Output the (x, y) coordinate of the center of the cell containing the given text.  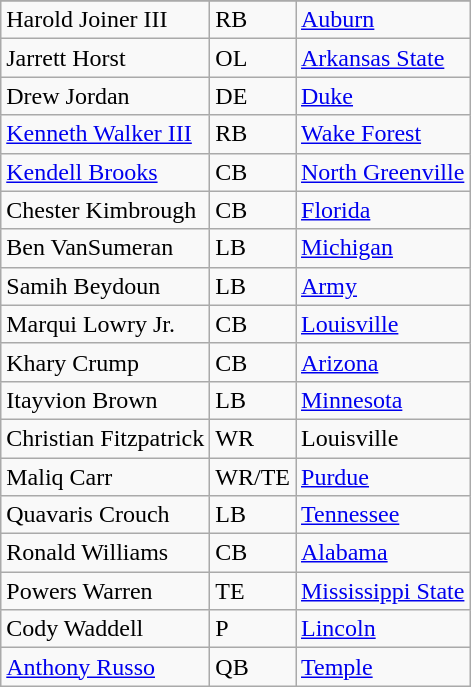
Alabama (383, 553)
QB (253, 667)
Florida (383, 210)
Temple (383, 667)
OL (253, 58)
WR (253, 438)
Kendell Brooks (106, 172)
Khary Crump (106, 362)
Kenneth Walker III (106, 134)
Lincoln (383, 629)
Jarrett Horst (106, 58)
Army (383, 286)
Wake Forest (383, 134)
Ben VanSumeran (106, 248)
Harold Joiner III (106, 20)
Ronald Williams (106, 553)
Anthony Russo (106, 667)
Drew Jordan (106, 96)
Purdue (383, 477)
North Greenville (383, 172)
Mississippi State (383, 591)
Cody Waddell (106, 629)
Quavaris Crouch (106, 515)
Chester Kimbrough (106, 210)
Itayvion Brown (106, 400)
Minnesota (383, 400)
P (253, 629)
Samih Beydoun (106, 286)
Maliq Carr (106, 477)
Auburn (383, 20)
Marqui Lowry Jr. (106, 324)
DE (253, 96)
Duke (383, 96)
TE (253, 591)
Arizona (383, 362)
Christian Fitzpatrick (106, 438)
Powers Warren (106, 591)
Michigan (383, 248)
Arkansas State (383, 58)
WR/TE (253, 477)
Tennessee (383, 515)
